Return the (X, Y) coordinate for the center point of the cell that contains the specified text.  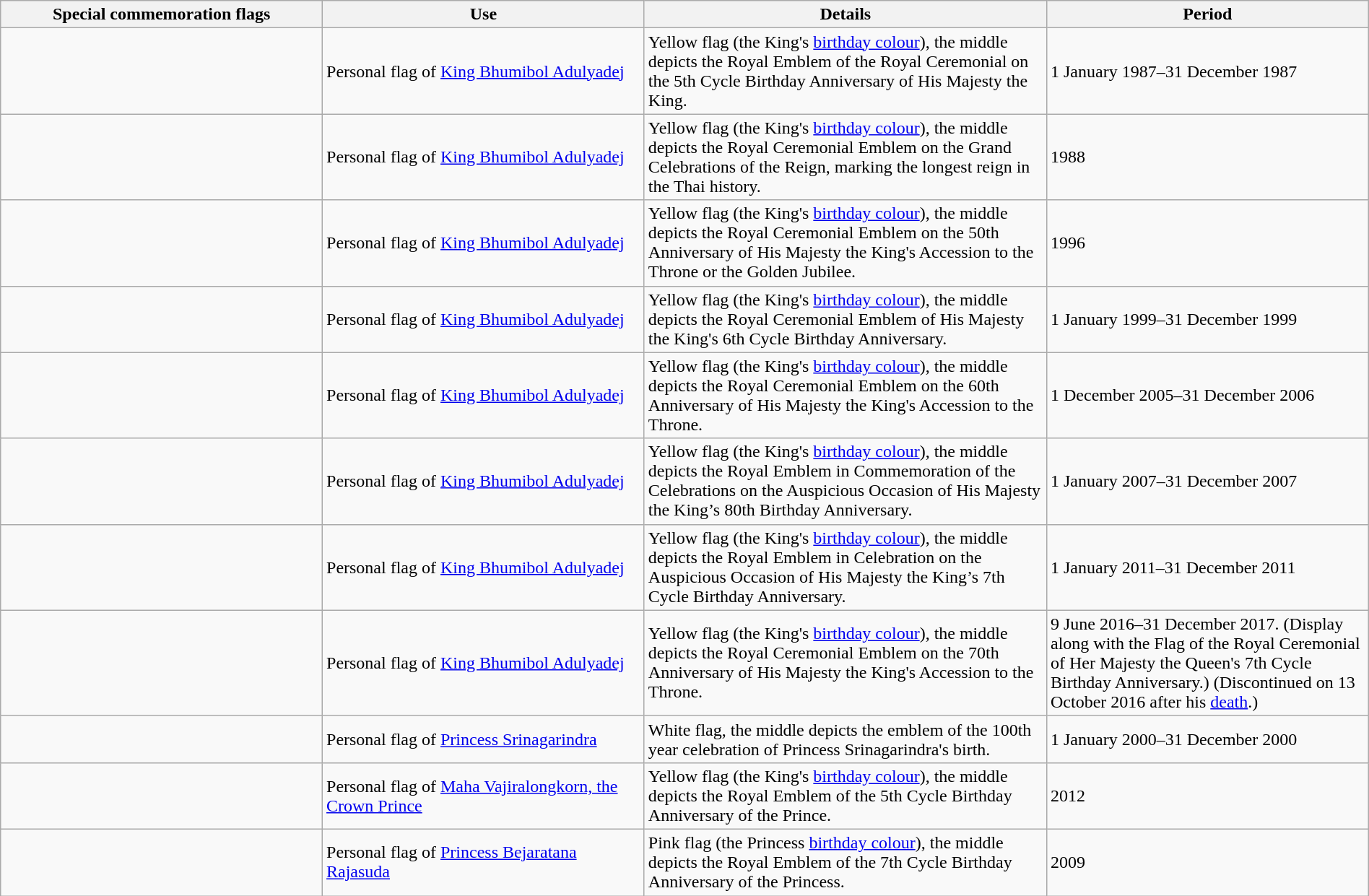
1 January 1999–31 December 1999 (1207, 319)
2012 (1207, 796)
1 January 2007–31 December 2007 (1207, 481)
1 January 1987–31 December 1987 (1207, 71)
Period (1207, 14)
Pink flag (the Princess birthday colour), the middle depicts the Royal Emblem of the 7th Cycle Birthday Anniversary of the Princess. (845, 862)
Yellow flag (the King's birthday colour), the middle depicts the Royal Emblem of the 5th Cycle Birthday Anniversary of the Prince. (845, 796)
Personal flag of Princess Bejaratana Rajasuda (484, 862)
2009 (1207, 862)
1 January 2011–31 December 2011 (1207, 567)
Details (845, 14)
Personal flag of Princess Srinagarindra (484, 739)
1996 (1207, 243)
1988 (1207, 157)
Use (484, 14)
Personal flag of Maha Vajiralongkorn, the Crown Prince (484, 796)
Yellow flag (the King's birthday colour), the middle depicts the Royal Ceremonial Emblem of His Majesty the King's 6th Cycle Birthday Anniversary. (845, 319)
1 January 2000–31 December 2000 (1207, 739)
1 December 2005–31 December 2006 (1207, 396)
White flag, the middle depicts the emblem of the 100th year celebration of Princess Srinagarindra's birth. (845, 739)
Special commemoration flags (162, 14)
